Return the [X, Y] coordinate for the center point of the cell that contains the specified text.  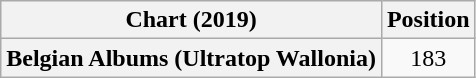
Position [428, 20]
Chart (2019) [192, 20]
183 [428, 58]
Belgian Albums (Ultratop Wallonia) [192, 58]
